Capture the cell that displays the provided text and extract its [x, y] central coordinate. 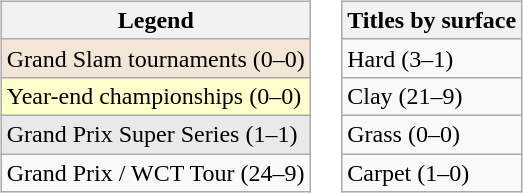
Legend [156, 20]
Year-end championships (0–0) [156, 96]
Grand Prix / WCT Tour (24–9) [156, 173]
Grand Prix Super Series (1–1) [156, 134]
Clay (21–9) [432, 96]
Titles by surface [432, 20]
Hard (3–1) [432, 58]
Carpet (1–0) [432, 173]
Grand Slam tournaments (0–0) [156, 58]
Grass (0–0) [432, 134]
